Search for the cell housing the specified text and yield its (X, Y) center coordinate. 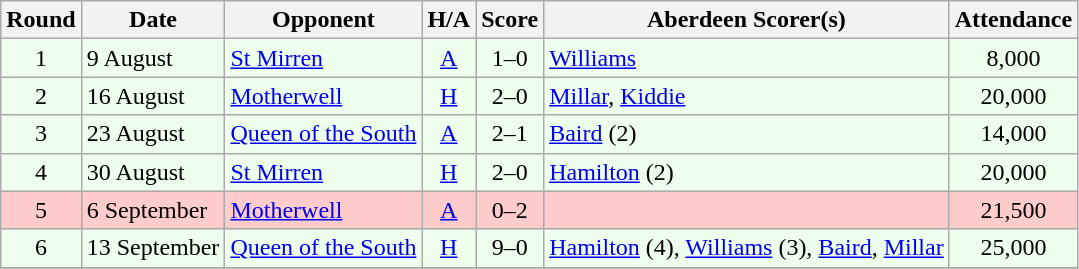
Round (41, 20)
Date (153, 20)
5 (41, 210)
14,000 (1013, 134)
6 September (153, 210)
Williams (747, 58)
16 August (153, 96)
0–2 (510, 210)
21,500 (1013, 210)
Hamilton (4), Williams (3), Baird, Millar (747, 248)
1–0 (510, 58)
2 (41, 96)
Baird (2) (747, 134)
Opponent (324, 20)
25,000 (1013, 248)
4 (41, 172)
Attendance (1013, 20)
1 (41, 58)
Aberdeen Scorer(s) (747, 20)
Hamilton (2) (747, 172)
30 August (153, 172)
2–1 (510, 134)
8,000 (1013, 58)
23 August (153, 134)
9–0 (510, 248)
13 September (153, 248)
3 (41, 134)
6 (41, 248)
Millar, Kiddie (747, 96)
9 August (153, 58)
H/A (449, 20)
Score (510, 20)
